Provide the [x, y] coordinate of the cell's center where the given text is located.  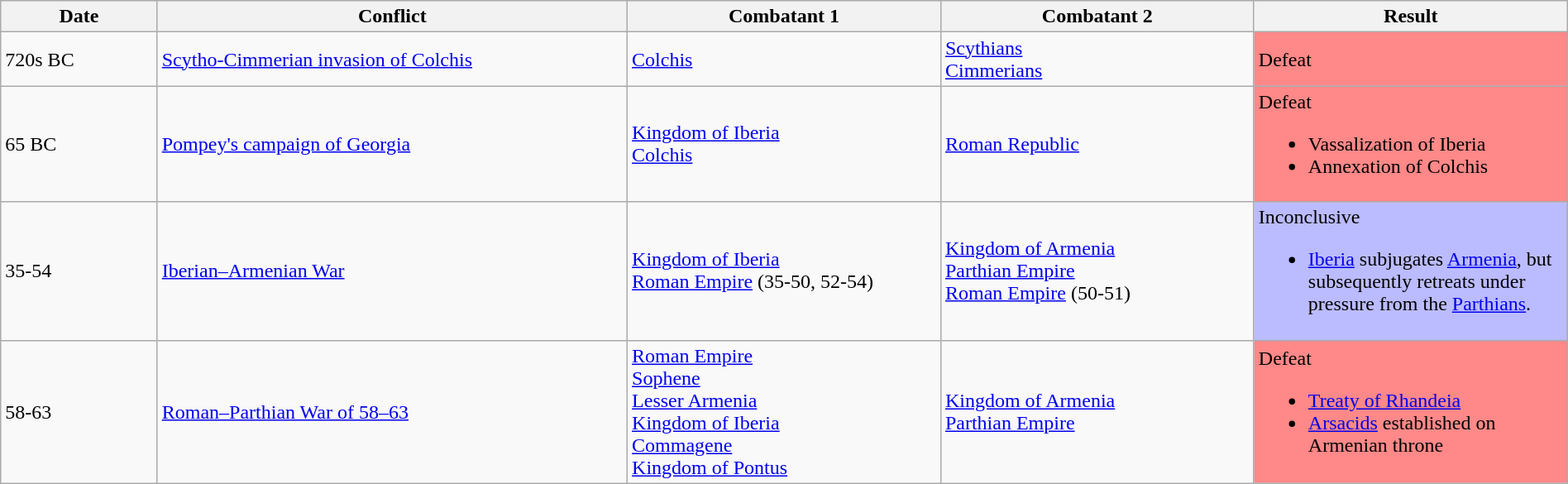
Roman Republic [1097, 144]
Combatant 1 [784, 17]
58-63 [79, 412]
ScythiansCimmerians [1097, 60]
Kingdom of Iberia Roman Empire (35-50, 52-54) [784, 271]
35-54 [79, 271]
InconclusiveIberia subjugates Armenia, but subsequently retreats under pressure from the Parthians. [1411, 271]
Pompey's campaign of Georgia [392, 144]
DefeatTreaty of RhandeiaArsacids established on Armenian throne [1411, 412]
Colchis [784, 60]
720s BC [79, 60]
65 BC [79, 144]
Scytho-Cimmerian invasion of Colchis [392, 60]
Defeat [1411, 60]
Conflict [392, 17]
Roman–Parthian War of 58–63 [392, 412]
Roman EmpireSopheneLesser Armenia Kingdom of IberiaCommageneKingdom of Pontus [784, 412]
Date [79, 17]
DefeatVassalization of IberiaAnnexation of Colchis [1411, 144]
Kingdom of ArmeniaParthian Empire Roman Empire (50-51) [1097, 271]
Combatant 2 [1097, 17]
Iberian–Armenian War [392, 271]
Kingdom of IberiaColchis [784, 144]
Kingdom of ArmeniaParthian Empire [1097, 412]
Result [1411, 17]
